Capture the cell that displays the provided text and extract its (x, y) central coordinate. 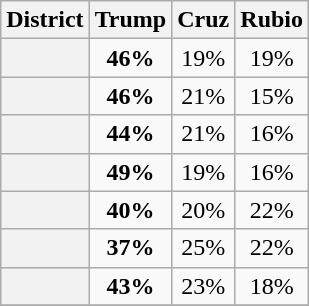
15% (272, 96)
18% (272, 286)
District (45, 20)
37% (130, 248)
Cruz (204, 20)
20% (204, 210)
Trump (130, 20)
43% (130, 286)
40% (130, 210)
44% (130, 134)
49% (130, 172)
Rubio (272, 20)
25% (204, 248)
23% (204, 286)
